Return the [X, Y] coordinate for the center point of the cell that contains the specified text.  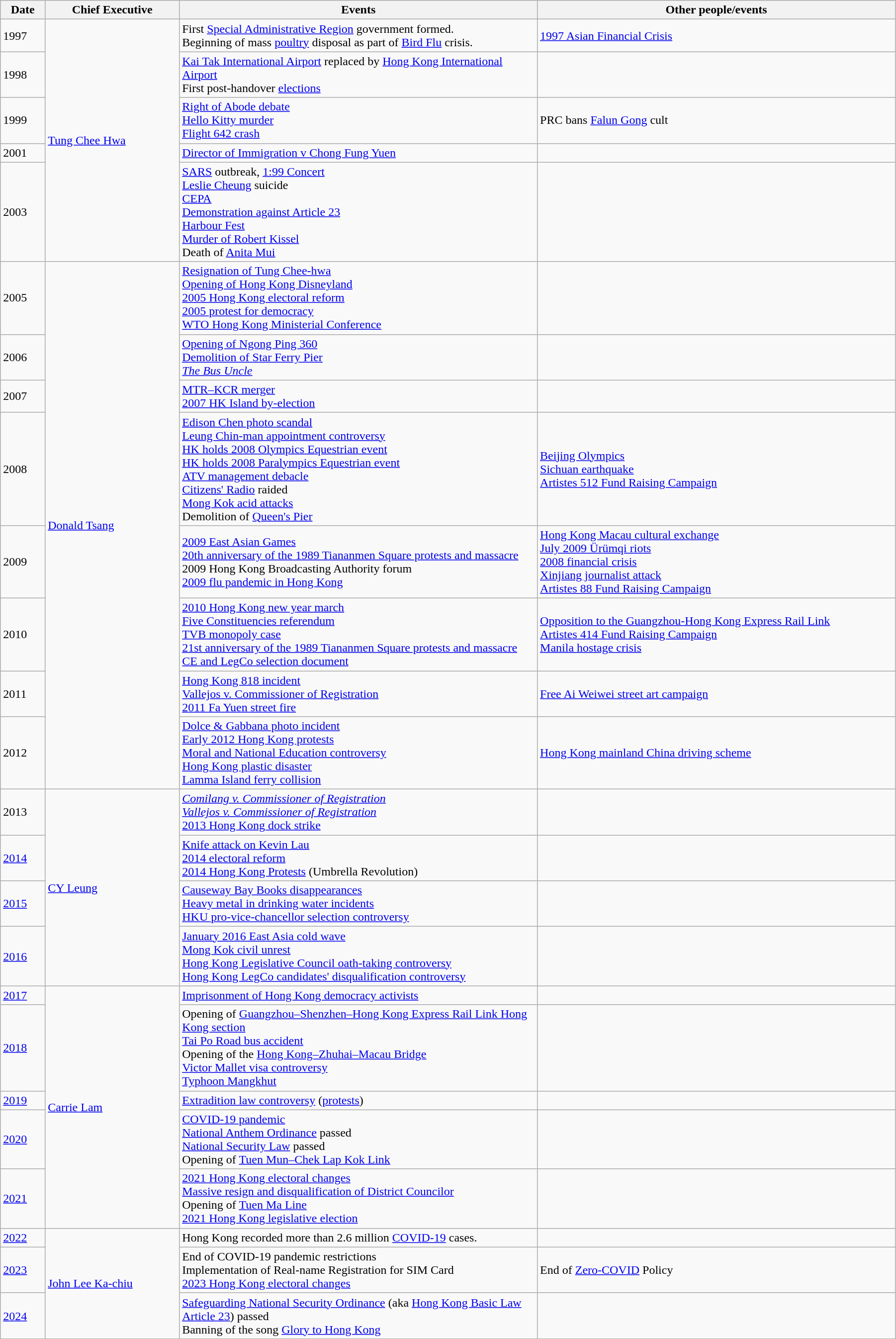
2016 [23, 956]
2017 [23, 995]
Safeguarding National Security Ordinance (aka Hong Kong Basic Law Article 23) passed Banning of the song Glory to Hong Kong [358, 1316]
MTR–KCR merger2007 HK Island by-election [358, 396]
Extradition law controversy (protests) [358, 1100]
Causeway Bay Books disappearancesHeavy metal in drinking water incidentsHKU pro-vice-chancellor selection controversy [358, 904]
Hong Kong Macau cultural exchangeJuly 2009 Ürümqi riots2008 financial crisisXinjiang journalist attackArtistes 88 Fund Raising Campaign [717, 562]
Tung Chee Hwa [112, 140]
2024 [23, 1316]
Beijing OlympicsSichuan earthquakeArtistes 512 Fund Raising Campaign [717, 469]
2011 [23, 693]
1998 [23, 75]
2022 [23, 1238]
2021 [23, 1199]
Imprisonment of Hong Kong democracy activists [358, 995]
Opening of Ngong Ping 360Demolition of Star Ferry PierThe Bus Uncle [358, 357]
Date [23, 10]
First Special Administrative Region government formed.Beginning of mass poultry disposal as part of Bird Flu crisis. [358, 36]
Donald Tsang [112, 525]
2015 [23, 904]
2005 [23, 298]
2001 [23, 153]
Comilang v. Commissioner of RegistrationVallejos v. Commissioner of Registration2013 Hong Kong dock strike [358, 812]
Hong Kong 818 incidentVallejos v. Commissioner of Registration2011 Fa Yuen street fire [358, 693]
PRC bans Falun Gong cult [717, 120]
2012 [23, 753]
Chief Executive [112, 10]
2010 [23, 634]
Hong Kong mainland China driving scheme [717, 753]
End of COVID-19 pandemic restrictions Implementation of Real-name Registration for SIM Card 2023 Hong Kong electoral changes [358, 1270]
1997 [23, 36]
Knife attack on Kevin Lau2014 electoral reform2014 Hong Kong Protests (Umbrella Revolution) [358, 858]
Other people/events [717, 10]
2018 [23, 1048]
2009 [23, 562]
End of Zero-COVID Policy [717, 1270]
2023 [23, 1270]
Opposition to the Guangzhou-Hong Kong Express Rail LinkArtistes 414 Fund Raising CampaignManila hostage crisis [717, 634]
2007 [23, 396]
Carrie Lam [112, 1107]
COVID-19 pandemicNational Anthem Ordinance passed National Security Law passed Opening of Tuen Mun–Chek Lap Kok Link [358, 1139]
2013 [23, 812]
2006 [23, 357]
Director of Immigration v Chong Fung Yuen [358, 153]
John Lee Ka-chiu [112, 1283]
2019 [23, 1100]
2014 [23, 858]
2020 [23, 1139]
Hong Kong recorded more than 2.6 million COVID-19 cases. [358, 1238]
1999 [23, 120]
SARS outbreak, 1:99 ConcertLeslie Cheung suicideCEPADemonstration against Article 23Harbour FestMurder of Robert KisselDeath of Anita Mui [358, 212]
Events [358, 10]
2003 [23, 212]
Free Ai Weiwei street art campaign [717, 693]
Kai Tak International Airport replaced by Hong Kong International AirportFirst post-handover elections [358, 75]
1997 Asian Financial Crisis [717, 36]
2008 [23, 469]
CY Leung [112, 887]
Right of Abode debateHello Kitty murderFlight 642 crash [358, 120]
